Determine the (x, y) coordinate at the center of the cell enclosing the given text.  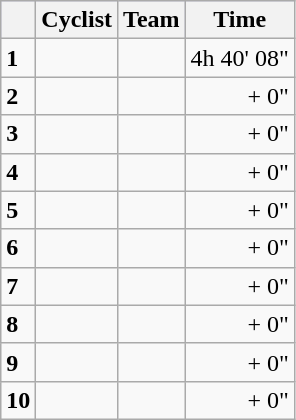
5 (18, 210)
1 (18, 58)
Time (240, 20)
9 (18, 362)
4h 40' 08" (240, 58)
6 (18, 248)
10 (18, 400)
Team (152, 20)
Cyclist (77, 20)
7 (18, 286)
8 (18, 324)
2 (18, 96)
4 (18, 172)
3 (18, 134)
